Determine the [X, Y] coordinate at the center of the cell enclosing the given text.  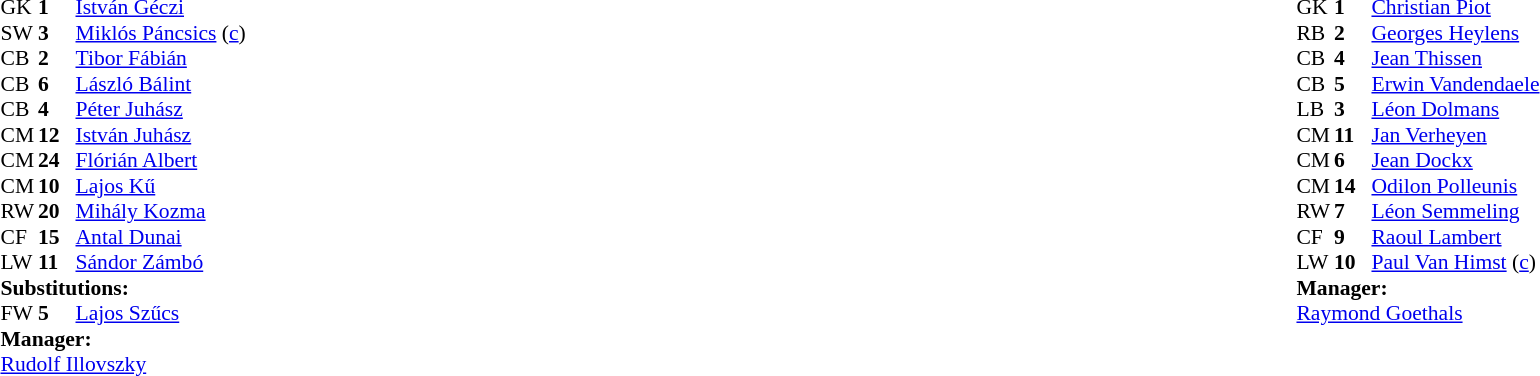
20 [57, 211]
SW [19, 33]
Sándor Zámbó [161, 263]
Paul Van Himst (c) [1455, 263]
Léon Semmeling [1455, 211]
Mihály Kozma [161, 211]
Substitutions: [122, 288]
Jan Verheyen [1455, 135]
Jean Dockx [1455, 161]
FW [19, 313]
14 [1353, 186]
9 [1353, 237]
Raoul Lambert [1455, 237]
Tibor Fábián [161, 59]
László Bálint [161, 84]
Erwin Vandendaele [1455, 84]
7 [1353, 211]
István Juhász [161, 135]
RB [1315, 33]
Antal Dunai [161, 237]
Lajos Kű [161, 186]
Odilon Polleunis [1455, 186]
24 [57, 161]
Flórián Albert [161, 161]
Léon Dolmans [1455, 109]
Jean Thissen [1455, 59]
Georges Heylens [1455, 33]
Raymond Goethals [1418, 313]
Miklós Páncsics (c) [161, 33]
12 [57, 135]
15 [57, 237]
Lajos Szűcs [161, 313]
Péter Juhász [161, 109]
LB [1315, 109]
